Scan for the cell matching the given text and deliver its (x, y) coordinate at center. 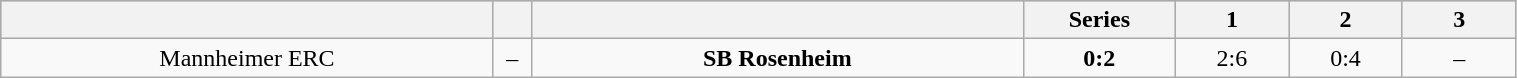
3 (1459, 20)
SB Rosenheim (777, 58)
2:6 (1232, 58)
0:4 (1346, 58)
1 (1232, 20)
2 (1346, 20)
Mannheimer ERC (247, 58)
Series (1100, 20)
0:2 (1100, 58)
